Determine the (X, Y) coordinate at the center of the cell enclosing the given text.  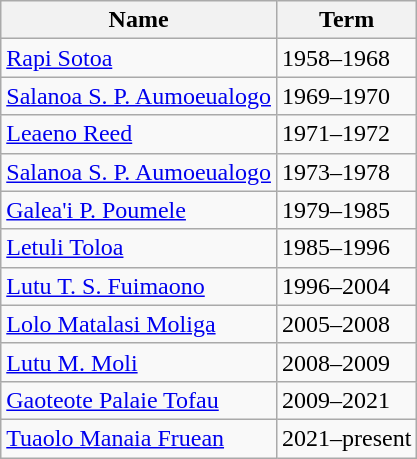
Leaeno Reed (139, 134)
1996–2004 (346, 286)
1985–1996 (346, 248)
1973–1978 (346, 172)
1958–1968 (346, 58)
Tuaolo Manaia Fruean (139, 438)
2009–2021 (346, 400)
2021–present (346, 438)
Galea'i P. Poumele (139, 210)
1971–1972 (346, 134)
Lolo Matalasi Moliga (139, 324)
Letuli Toloa (139, 248)
Name (139, 20)
1979–1985 (346, 210)
2005–2008 (346, 324)
2008–2009 (346, 362)
1969–1970 (346, 96)
Rapi Sotoa (139, 58)
Gaoteote Palaie Tofau (139, 400)
Term (346, 20)
Lutu M. Moli (139, 362)
Lutu T. S. Fuimaono (139, 286)
